Return the (x, y) coordinate for the center point of the cell that contains the specified text.  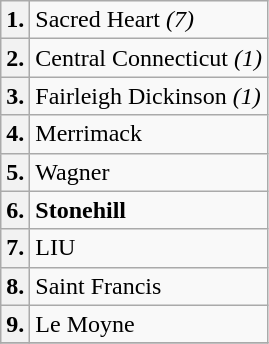
1. (16, 20)
Wagner (149, 172)
7. (16, 248)
3. (16, 96)
Fairleigh Dickinson (1) (149, 96)
Merrimack (149, 134)
9. (16, 324)
Stonehill (149, 210)
5. (16, 172)
8. (16, 286)
LIU (149, 248)
Le Moyne (149, 324)
6. (16, 210)
Central Connecticut (1) (149, 58)
4. (16, 134)
2. (16, 58)
Sacred Heart (7) (149, 20)
Saint Francis (149, 286)
